Pinpoint the cell where the given text exists, returning its (X, Y) midpoint coordinate. 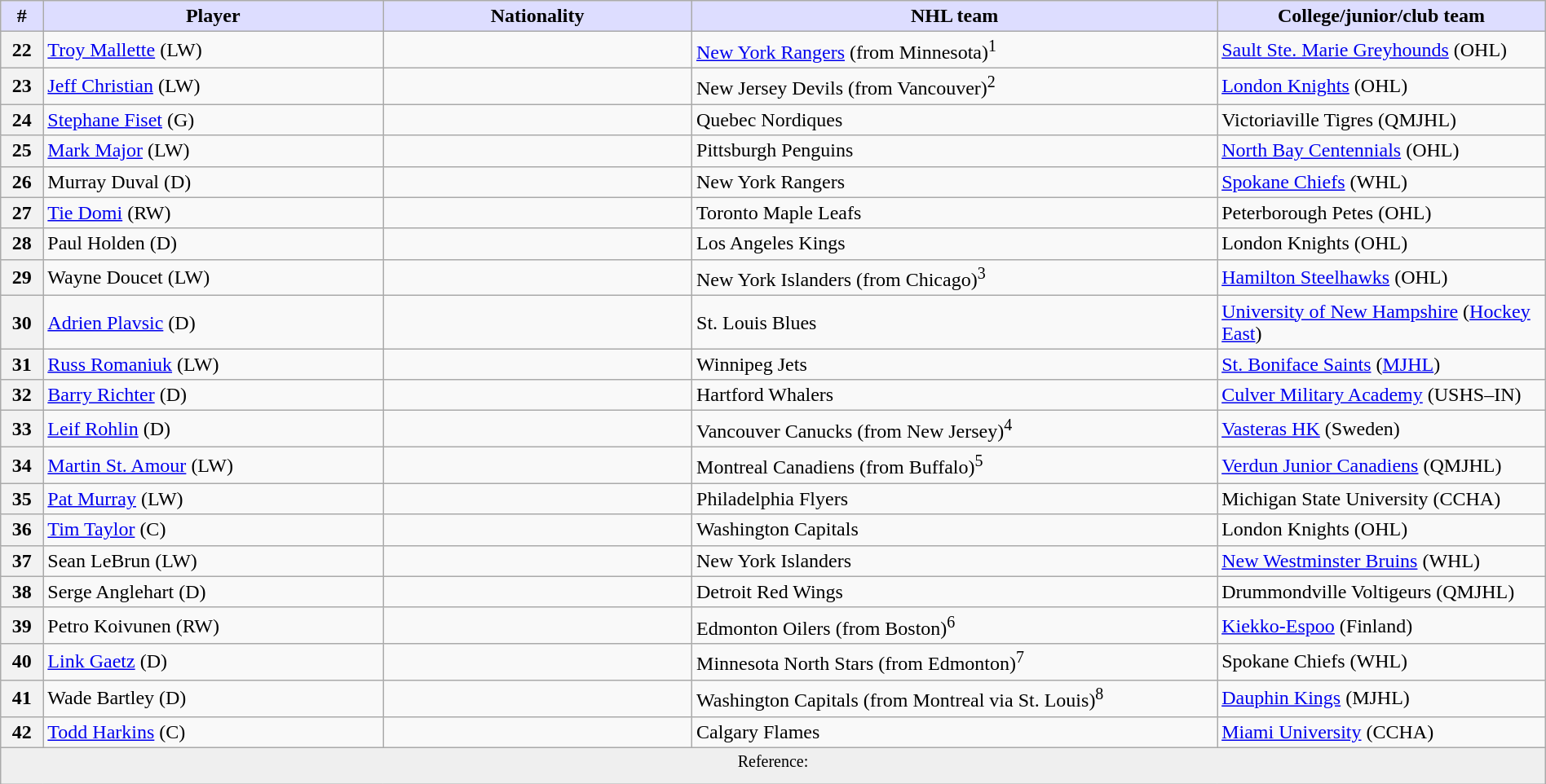
Adrien Plavsic (D) (214, 323)
Quebec Nordiques (955, 120)
27 (22, 213)
32 (22, 395)
22 (22, 51)
24 (22, 120)
28 (22, 244)
Victoriaville Tigres (QMJHL) (1381, 120)
Leif Rohlin (D) (214, 429)
Philadelphia Flyers (955, 499)
31 (22, 364)
University of New Hampshire (Hockey East) (1381, 323)
New York Islanders (955, 561)
Kiekko-Espoo (Finland) (1381, 626)
St. Louis Blues (955, 323)
38 (22, 592)
Michigan State University (CCHA) (1381, 499)
Culver Military Academy (USHS–IN) (1381, 395)
Wade Bartley (D) (214, 698)
St. Boniface Saints (MJHL) (1381, 364)
Dauphin Kings (MJHL) (1381, 698)
Tim Taylor (C) (214, 530)
# (22, 16)
Petro Koivunen (RW) (214, 626)
New York Islanders (from Chicago)3 (955, 277)
Mark Major (LW) (214, 151)
Pat Murray (LW) (214, 499)
37 (22, 561)
Toronto Maple Leafs (955, 213)
Player (214, 16)
Todd Harkins (C) (214, 732)
Paul Holden (D) (214, 244)
Pittsburgh Penguins (955, 151)
Sean LeBrun (LW) (214, 561)
Winnipeg Jets (955, 364)
29 (22, 277)
Stephane Fiset (G) (214, 120)
33 (22, 429)
Verdun Junior Canadiens (QMJHL) (1381, 466)
Edmonton Oilers (from Boston)6 (955, 626)
Montreal Canadiens (from Buffalo)5 (955, 466)
26 (22, 182)
Vasteras HK (Sweden) (1381, 429)
Washington Capitals (955, 530)
30 (22, 323)
Vancouver Canucks (from New Jersey)4 (955, 429)
Link Gaetz (D) (214, 662)
Martin St. Amour (LW) (214, 466)
Washington Capitals (from Montreal via St. Louis)8 (955, 698)
Calgary Flames (955, 732)
Wayne Doucet (LW) (214, 277)
40 (22, 662)
Tie Domi (RW) (214, 213)
Nationality (538, 16)
25 (22, 151)
New York Rangers (from Minnesota)1 (955, 51)
36 (22, 530)
Los Angeles Kings (955, 244)
Hamilton Steelhawks (OHL) (1381, 277)
35 (22, 499)
NHL team (955, 16)
Hartford Whalers (955, 395)
Barry Richter (D) (214, 395)
Drummondville Voltigeurs (QMJHL) (1381, 592)
39 (22, 626)
Sault Ste. Marie Greyhounds (OHL) (1381, 51)
New Westminster Bruins (WHL) (1381, 561)
Serge Anglehart (D) (214, 592)
College/junior/club team (1381, 16)
Russ Romaniuk (LW) (214, 364)
34 (22, 466)
Jeff Christian (LW) (214, 86)
Troy Mallette (LW) (214, 51)
Murray Duval (D) (214, 182)
Peterborough Petes (OHL) (1381, 213)
Reference: (773, 766)
New York Rangers (955, 182)
New Jersey Devils (from Vancouver)2 (955, 86)
23 (22, 86)
Miami University (CCHA) (1381, 732)
Detroit Red Wings (955, 592)
41 (22, 698)
North Bay Centennials (OHL) (1381, 151)
Minnesota North Stars (from Edmonton)7 (955, 662)
42 (22, 732)
